Find where the given text appears and provide that cell's center as (x, y) coordinate. 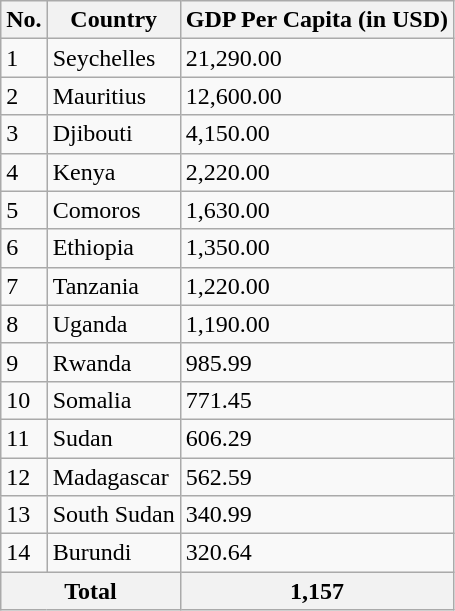
562.59 (316, 477)
1,157 (316, 591)
Burundi (114, 553)
10 (24, 400)
4,150.00 (316, 134)
606.29 (316, 438)
GDP Per Capita (in USD) (316, 20)
1,220.00 (316, 286)
12,600.00 (316, 96)
Madagascar (114, 477)
2,220.00 (316, 172)
1,350.00 (316, 248)
1,190.00 (316, 324)
12 (24, 477)
Country (114, 20)
8 (24, 324)
6 (24, 248)
9 (24, 362)
Mauritius (114, 96)
South Sudan (114, 515)
Comoros (114, 210)
771.45 (316, 400)
3 (24, 134)
13 (24, 515)
320.64 (316, 553)
Ethiopia (114, 248)
Somalia (114, 400)
Seychelles (114, 58)
1,630.00 (316, 210)
Djibouti (114, 134)
7 (24, 286)
Total (90, 591)
5 (24, 210)
4 (24, 172)
340.99 (316, 515)
Kenya (114, 172)
11 (24, 438)
985.99 (316, 362)
Tanzania (114, 286)
Sudan (114, 438)
No. (24, 20)
Uganda (114, 324)
Rwanda (114, 362)
1 (24, 58)
14 (24, 553)
21,290.00 (316, 58)
2 (24, 96)
